Capture the cell that displays the provided text and extract its (X, Y) central coordinate. 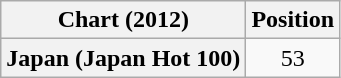
53 (293, 58)
Position (293, 20)
Chart (2012) (124, 20)
Japan (Japan Hot 100) (124, 58)
